For the text-containing cell, return its midpoint in [x, y] coordinate format. 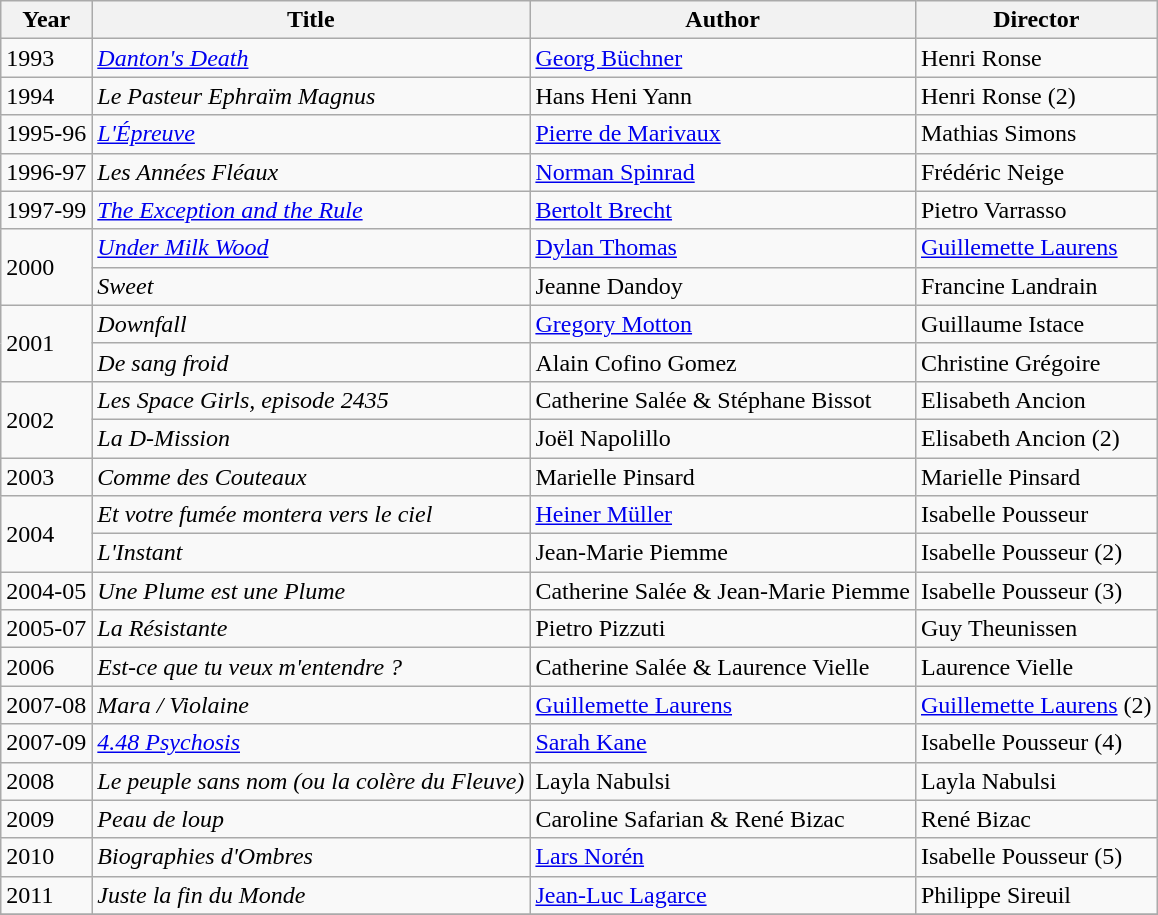
Guy Theunissen [1036, 629]
2008 [46, 781]
Comme des Couteaux [311, 477]
Pietro Pizzuti [723, 629]
2000 [46, 267]
Joël Napolillo [723, 438]
L'Épreuve [311, 134]
Philippe Sireuil [1036, 895]
Director [1036, 20]
Danton's Death [311, 58]
Isabelle Pousseur (3) [1036, 591]
2004-05 [46, 591]
Henri Ronse [1036, 58]
Le Pasteur Ephraïm Magnus [311, 96]
Jeanne Dandoy [723, 286]
Pietro Varrasso [1036, 210]
Isabelle Pousseur (2) [1036, 553]
Une Plume est une Plume [311, 591]
Elisabeth Ancion (2) [1036, 438]
Isabelle Pousseur (4) [1036, 743]
Henri Ronse (2) [1036, 96]
Georg Büchner [723, 58]
Guillaume Istace [1036, 324]
Alain Cofino Gomez [723, 362]
4.48 Psychosis [311, 743]
Francine Landrain [1036, 286]
2001 [46, 343]
2002 [46, 419]
L'Instant [311, 553]
1993 [46, 58]
Title [311, 20]
2007-08 [46, 705]
Est-ce que tu veux m'entendre ? [311, 667]
1997-99 [46, 210]
1995-96 [46, 134]
The Exception and the Rule [311, 210]
Isabelle Pousseur (5) [1036, 857]
Guillemette Laurens (2) [1036, 705]
Author [723, 20]
2003 [46, 477]
Pierre de Marivaux [723, 134]
Les Années Fléaux [311, 172]
2007-09 [46, 743]
Les Space Girls, episode 2435 [311, 400]
Mara / Violaine [311, 705]
Heiner Müller [723, 515]
Dylan Thomas [723, 248]
Mathias Simons [1036, 134]
Biographies d'Ombres [311, 857]
Sarah Kane [723, 743]
2004 [46, 534]
Gregory Motton [723, 324]
Juste la fin du Monde [311, 895]
Lars Norén [723, 857]
Catherine Salée & Laurence Vielle [723, 667]
Bertolt Brecht [723, 210]
2006 [46, 667]
Sweet [311, 286]
Christine Grégoire [1036, 362]
1996-97 [46, 172]
2005-07 [46, 629]
La Résistante [311, 629]
1994 [46, 96]
Elisabeth Ancion [1036, 400]
Catherine Salée & Jean-Marie Piemme [723, 591]
Le peuple sans nom (ou la colère du Fleuve) [311, 781]
Et votre fumée montera vers le ciel [311, 515]
Jean-Luc Lagarce [723, 895]
Isabelle Pousseur [1036, 515]
Downfall [311, 324]
Norman Spinrad [723, 172]
Catherine Salée & Stéphane Bissot [723, 400]
La D-Mission [311, 438]
Laurence Vielle [1036, 667]
Frédéric Neige [1036, 172]
René Bizac [1036, 819]
Under Milk Wood [311, 248]
2009 [46, 819]
2011 [46, 895]
Caroline Safarian & René Bizac [723, 819]
Year [46, 20]
Peau de loup [311, 819]
Hans Heni Yann [723, 96]
2010 [46, 857]
Jean-Marie Piemme [723, 553]
De sang froid [311, 362]
